Find where the given text appears and provide that cell's center as (X, Y) coordinate. 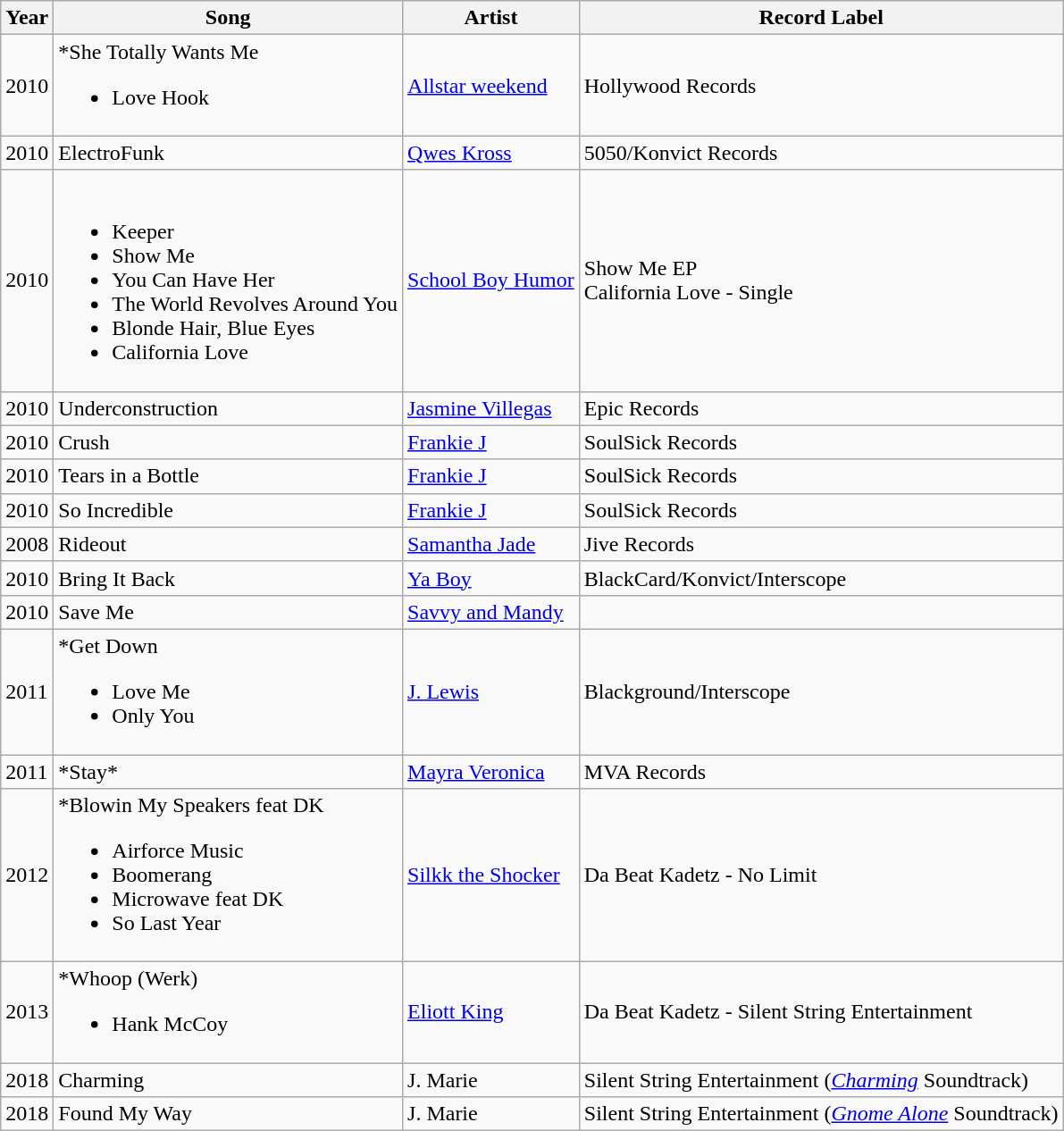
*Get DownLove MeOnly You (229, 691)
ElectroFunk (229, 153)
5050/Konvict Records (821, 153)
Allstar weekend (491, 86)
KeeperShow MeYou Can Have HerThe World Revolves Around YouBlonde Hair, Blue EyesCalifornia Love (229, 281)
Record Label (821, 18)
Found My Way (229, 1114)
J. Lewis (491, 691)
Blackground/Interscope (821, 691)
Rideout (229, 544)
Jive Records (821, 544)
*Blowin My Speakers feat DKAirforce MusicBoomerangMicrowave feat DKSo Last Year (229, 875)
Crush (229, 442)
Year (27, 18)
Epic Records (821, 408)
So Incredible (229, 510)
Eliott King (491, 1013)
MVA Records (821, 771)
Silent String Entertainment (Gnome Alone Soundtrack) (821, 1114)
Tears in a Bottle (229, 476)
Show Me EPCalifornia Love - Single (821, 281)
*Stay* (229, 771)
*She Totally Wants MeLove Hook (229, 86)
Charming (229, 1080)
Silent String Entertainment (Charming Soundtrack) (821, 1080)
Underconstruction (229, 408)
2012 (27, 875)
Samantha Jade (491, 544)
Artist (491, 18)
2013 (27, 1013)
2008 (27, 544)
Da Beat Kadetz - Silent String Entertainment (821, 1013)
Qwes Kross (491, 153)
Ya Boy (491, 578)
Bring It Back (229, 578)
Da Beat Kadetz - No Limit (821, 875)
Savvy and Mandy (491, 612)
Jasmine Villegas (491, 408)
BlackCard/Konvict/Interscope (821, 578)
Silkk the Shocker (491, 875)
Save Me (229, 612)
Hollywood Records (821, 86)
Song (229, 18)
*Whoop (Werk)Hank McCoy (229, 1013)
Mayra Veronica (491, 771)
School Boy Humor (491, 281)
